Return (x, y) of the center of cell containing provided text 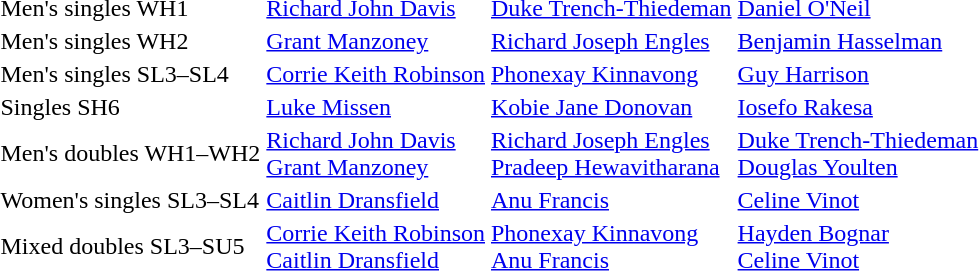
Caitlin Dransfield (376, 200)
Phonexay Kinnavong (612, 74)
Richard John Davis Grant Manzoney (376, 154)
Kobie Jane Donovan (612, 107)
Luke Missen (376, 107)
Grant Manzoney (376, 41)
Richard Joseph Engles Pradeep Hewavitharana (612, 154)
Richard Joseph Engles (612, 41)
Corrie Keith Robinson (376, 74)
Anu Francis (612, 200)
